Identify which cell holds the provided text, then report its [X, Y] central coordinate. 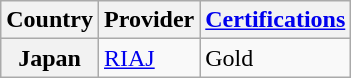
Gold [276, 58]
RIAJ [148, 58]
Certifications [276, 20]
Country [50, 20]
Japan [50, 58]
Provider [148, 20]
